Extract the [x, y] coordinate from the center of the cell holding the provided text.  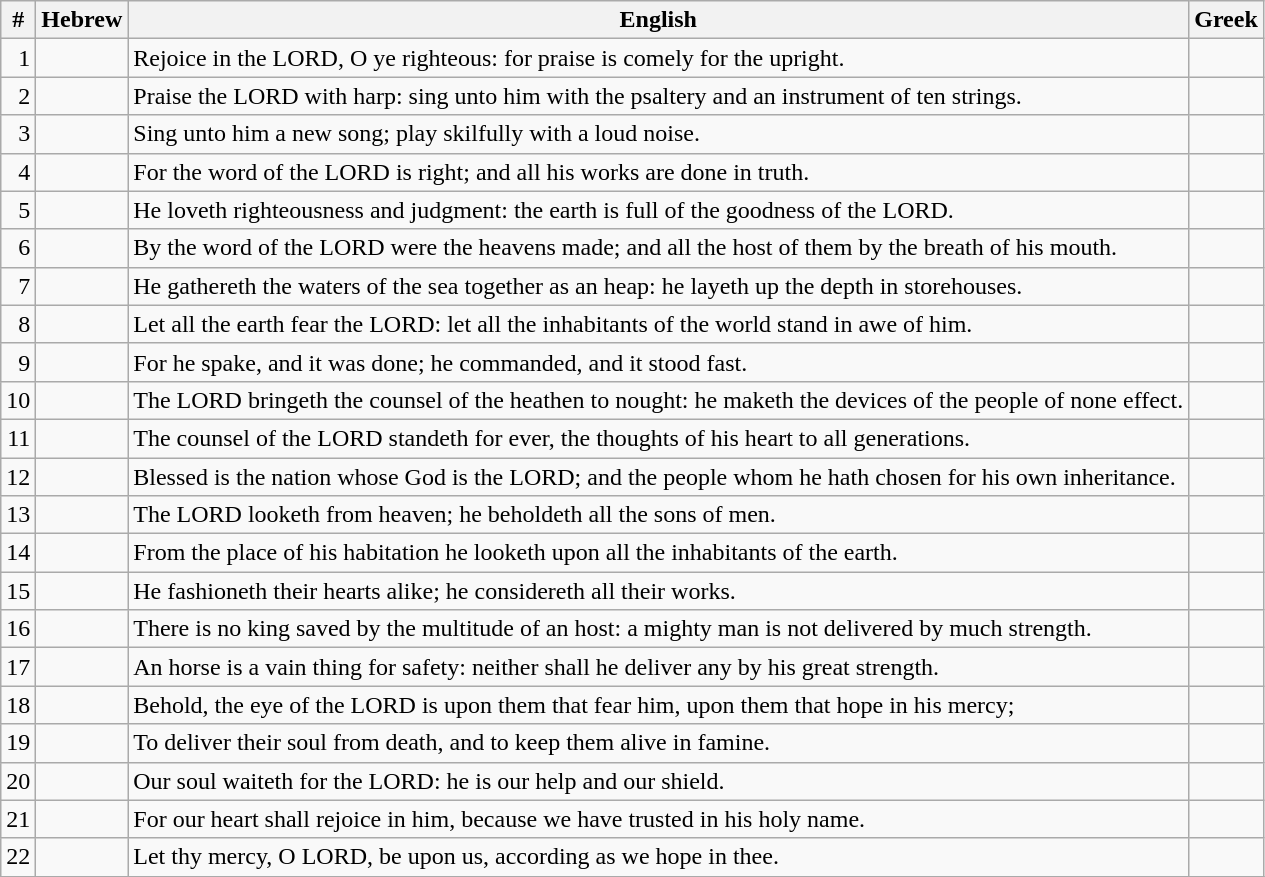
He gathereth the waters of the sea together as an heap: he layeth up the depth in storehouses. [658, 286]
2 [18, 96]
For he spake, and it was done; he commanded, and it stood fast. [658, 362]
11 [18, 438]
He fashioneth their hearts alike; he considereth all their works. [658, 591]
Let thy mercy, O LORD, be upon us, according as we hope in thee. [658, 857]
There is no king saved by the multitude of an host: a mighty man is not delivered by much strength. [658, 629]
16 [18, 629]
By the word of the LORD were the heavens made; and all the host of them by the breath of his mouth. [658, 248]
15 [18, 591]
Hebrew [82, 20]
14 [18, 553]
3 [18, 134]
To deliver their soul from death, and to keep them alive in famine. [658, 743]
The LORD looketh from heaven; he beholdeth all the sons of men. [658, 515]
19 [18, 743]
8 [18, 324]
The LORD bringeth the counsel of the heathen to nought: he maketh the devices of the people of none effect. [658, 400]
6 [18, 248]
20 [18, 781]
For the word of the LORD is right; and all his works are done in truth. [658, 172]
12 [18, 477]
10 [18, 400]
5 [18, 210]
Blessed is the nation whose God is the LORD; and the people whom he hath chosen for his own inheritance. [658, 477]
Rejoice in the LORD, O ye righteous: for praise is comely for the upright. [658, 58]
For our heart shall rejoice in him, because we have trusted in his holy name. [658, 819]
1 [18, 58]
17 [18, 667]
Let all the earth fear the LORD: let all the inhabitants of the world stand in awe of him. [658, 324]
The counsel of the LORD standeth for ever, the thoughts of his heart to all generations. [658, 438]
22 [18, 857]
Behold, the eye of the LORD is upon them that fear him, upon them that hope in his mercy; [658, 705]
9 [18, 362]
He loveth righteousness and judgment: the earth is full of the goodness of the LORD. [658, 210]
From the place of his habitation he looketh upon all the inhabitants of the earth. [658, 553]
Praise the LORD with harp: sing unto him with the psaltery and an instrument of ten strings. [658, 96]
Our soul waiteth for the LORD: he is our help and our shield. [658, 781]
Greek [1226, 20]
4 [18, 172]
An horse is a vain thing for safety: neither shall he deliver any by his great strength. [658, 667]
13 [18, 515]
7 [18, 286]
Sing unto him a new song; play skilfully with a loud noise. [658, 134]
# [18, 20]
18 [18, 705]
21 [18, 819]
English [658, 20]
